Extract the (X, Y) coordinate from the center of the cell holding the provided text.  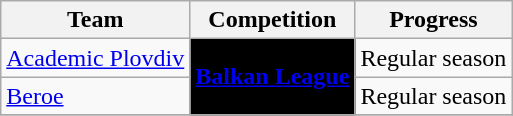
Progress (434, 20)
Academic Plovdiv (96, 58)
Beroe (96, 96)
Team (96, 20)
Balkan League (272, 77)
Competition (272, 20)
